Detect which cell encompasses the target text, then output its [x, y] center coordinate. 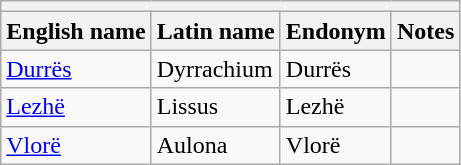
Endonym [336, 31]
Notes [425, 31]
English name [76, 31]
Aulona [216, 145]
Latin name [216, 31]
Lissus [216, 107]
Dyrrachium [216, 69]
